Pinpoint the cell where the given text exists, returning its [x, y] midpoint coordinate. 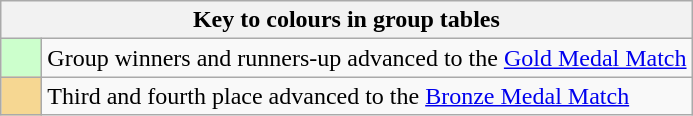
Group winners and runners-up advanced to the Gold Medal Match [367, 58]
Key to colours in group tables [346, 20]
Third and fourth place advanced to the Bronze Medal Match [367, 96]
